Locate the cell with the specified text and output its (X, Y) center coordinate. 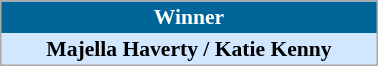
Majella Haverty / Katie Kenny (189, 49)
Winner (189, 17)
